Identify which cell holds the provided text, then report its [x, y] central coordinate. 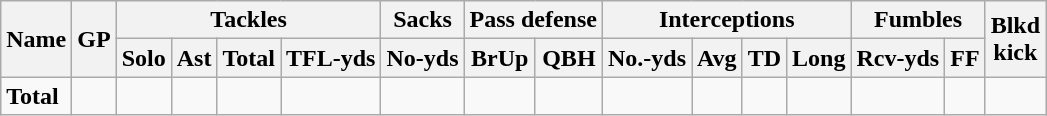
TFL-yds [331, 58]
Long [819, 58]
BrUp [500, 58]
Tackles [248, 20]
Avg [718, 58]
Rcv-yds [898, 58]
FF [965, 58]
Solo [144, 58]
Blkdkick [1015, 39]
No-yds [422, 58]
Ast [194, 58]
GP [94, 39]
Interceptions [726, 20]
Fumbles [918, 20]
TD [764, 58]
Sacks [422, 20]
Name [36, 39]
Pass defense [533, 20]
QBH [568, 58]
No.-yds [646, 58]
